Locate the cell with the specified text and output its [X, Y] center coordinate. 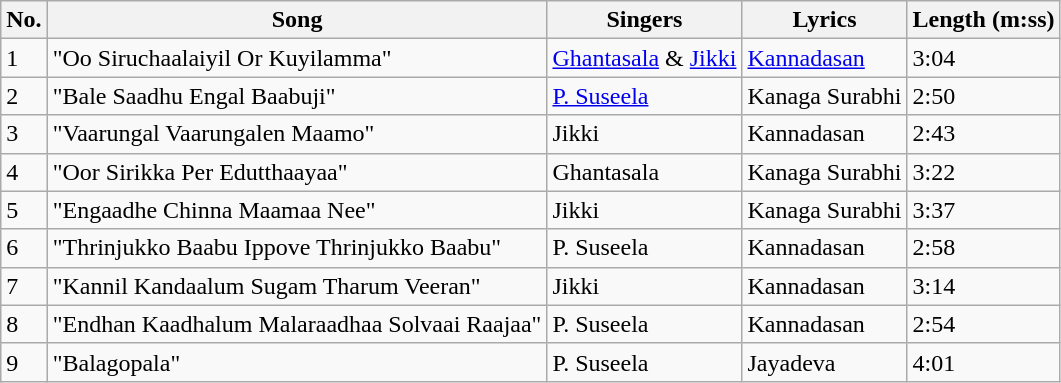
"Endhan Kaadhalum Malaraadhaa Solvaai Raajaa" [297, 324]
4:01 [984, 362]
"Oo Siruchaalaiyil Or Kuyilamma" [297, 58]
Singers [644, 20]
Length (m:ss) [984, 20]
1 [24, 58]
"Bale Saadhu Engal Baabuji" [297, 96]
2:50 [984, 96]
3:14 [984, 286]
2:58 [984, 248]
3 [24, 134]
4 [24, 172]
Jayadeva [824, 362]
Ghantasala [644, 172]
Ghantasala & Jikki [644, 58]
3:37 [984, 210]
8 [24, 324]
7 [24, 286]
2 [24, 96]
No. [24, 20]
"Vaarungal Vaarungalen Maamo" [297, 134]
"Thrinjukko Baabu Ippove Thrinjukko Baabu" [297, 248]
"Kannil Kandaalum Sugam Tharum Veeran" [297, 286]
6 [24, 248]
"Balagopala" [297, 362]
2:43 [984, 134]
2:54 [984, 324]
3:04 [984, 58]
5 [24, 210]
"Oor Sirikka Per Edutthaayaa" [297, 172]
Song [297, 20]
"Engaadhe Chinna Maamaa Nee" [297, 210]
3:22 [984, 172]
9 [24, 362]
Lyrics [824, 20]
